Find where the given text appears and provide that cell's center as [x, y] coordinate. 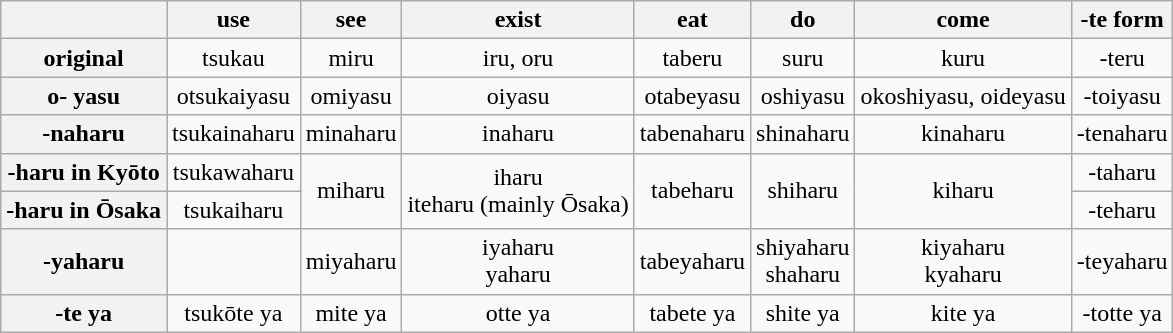
o- yasu [84, 96]
-teharu [1122, 210]
-te ya [84, 313]
-teyaharu [1122, 262]
kuru [963, 58]
tsukaiharu [234, 210]
tsukau [234, 58]
kinaharu [963, 134]
shiharu [803, 191]
otsukaiyasu [234, 96]
use [234, 20]
tsukainaharu [234, 134]
iyaharuyaharu [518, 262]
come [963, 20]
tabenaharu [692, 134]
shiyaharushaharu [803, 262]
-taharu [1122, 172]
mite ya [351, 313]
-haru in Kyōto [84, 172]
tsukōte ya [234, 313]
miyaharu [351, 262]
shite ya [803, 313]
exist [518, 20]
tabeyaharu [692, 262]
-haru in Ōsaka [84, 210]
kiharu [963, 191]
otte ya [518, 313]
-yaharu [84, 262]
iharuiteharu (mainly Ōsaka) [518, 191]
kite ya [963, 313]
suru [803, 58]
okoshiyasu, oideyasu [963, 96]
-totte ya [1122, 313]
tabete ya [692, 313]
inaharu [518, 134]
-tenaharu [1122, 134]
miharu [351, 191]
-te form [1122, 20]
taberu [692, 58]
eat [692, 20]
shinaharu [803, 134]
-toiyasu [1122, 96]
tabeharu [692, 191]
-naharu [84, 134]
iru, oru [518, 58]
miru [351, 58]
tsukawaharu [234, 172]
-teru [1122, 58]
original [84, 58]
oshiyasu [803, 96]
otabeyasu [692, 96]
kiyaharukyaharu [963, 262]
minaharu [351, 134]
omiyasu [351, 96]
see [351, 20]
oiyasu [518, 96]
do [803, 20]
